Return [x, y] of the center of cell containing provided text 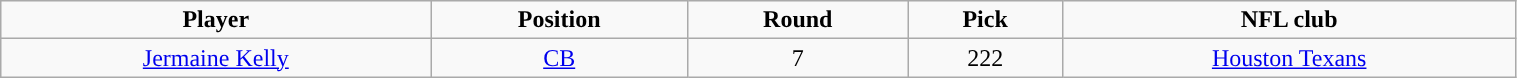
Round [798, 20]
CB [560, 58]
Houston Texans [1289, 58]
NFL club [1289, 20]
Jermaine Kelly [216, 58]
7 [798, 58]
Player [216, 20]
Position [560, 20]
222 [985, 58]
Pick [985, 20]
